Search for the cell housing the specified text and yield its (X, Y) center coordinate. 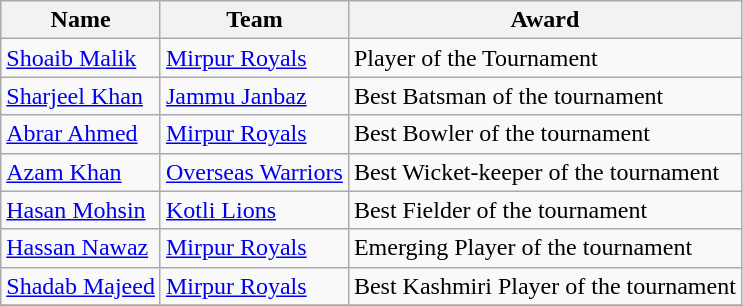
Best Fielder of the tournament (544, 210)
Hasan Mohsin (81, 210)
Award (544, 20)
Abrar Ahmed (81, 134)
Overseas Warriors (254, 172)
Hassan Nawaz (81, 248)
Best Bowler of the tournament (544, 134)
Sharjeel Khan (81, 96)
Shadab Majeed (81, 286)
Best Batsman of the tournament (544, 96)
Team (254, 20)
Player of the Tournament (544, 58)
Shoaib Malik (81, 58)
Emerging Player of the tournament (544, 248)
Kotli Lions (254, 210)
Best Wicket-keeper of the tournament (544, 172)
Best Kashmiri Player of the tournament (544, 286)
Name (81, 20)
Jammu Janbaz (254, 96)
Azam Khan (81, 172)
